Find where the given text appears and provide that cell's center as (x, y) coordinate. 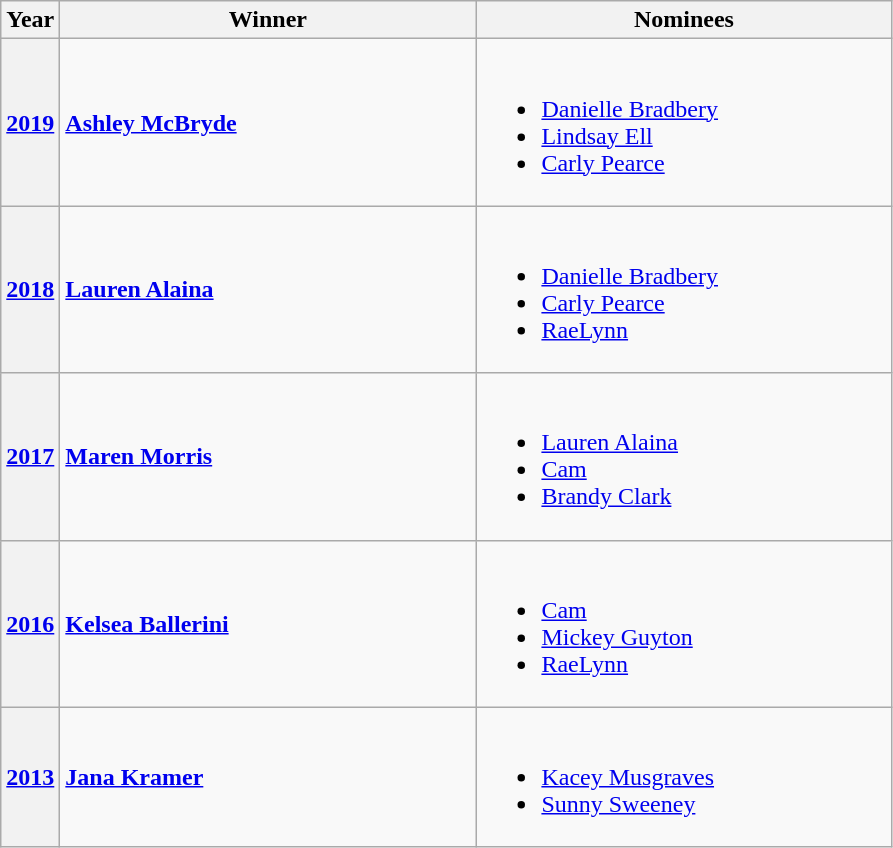
Jana Kramer (268, 777)
2019 (30, 122)
2013 (30, 777)
Kacey MusgravesSunny Sweeney (684, 777)
Winner (268, 20)
2016 (30, 624)
Nominees (684, 20)
Ashley McBryde (268, 122)
Danielle BradberyCarly PearceRaeLynn (684, 290)
2018 (30, 290)
Kelsea Ballerini (268, 624)
Maren Morris (268, 456)
CamMickey GuytonRaeLynn (684, 624)
2017 (30, 456)
Year (30, 20)
Lauren AlainaCamBrandy Clark (684, 456)
Danielle BradberyLindsay EllCarly Pearce (684, 122)
Lauren Alaina (268, 290)
